Determine the [x, y] coordinate at the center of the cell enclosing the given text.  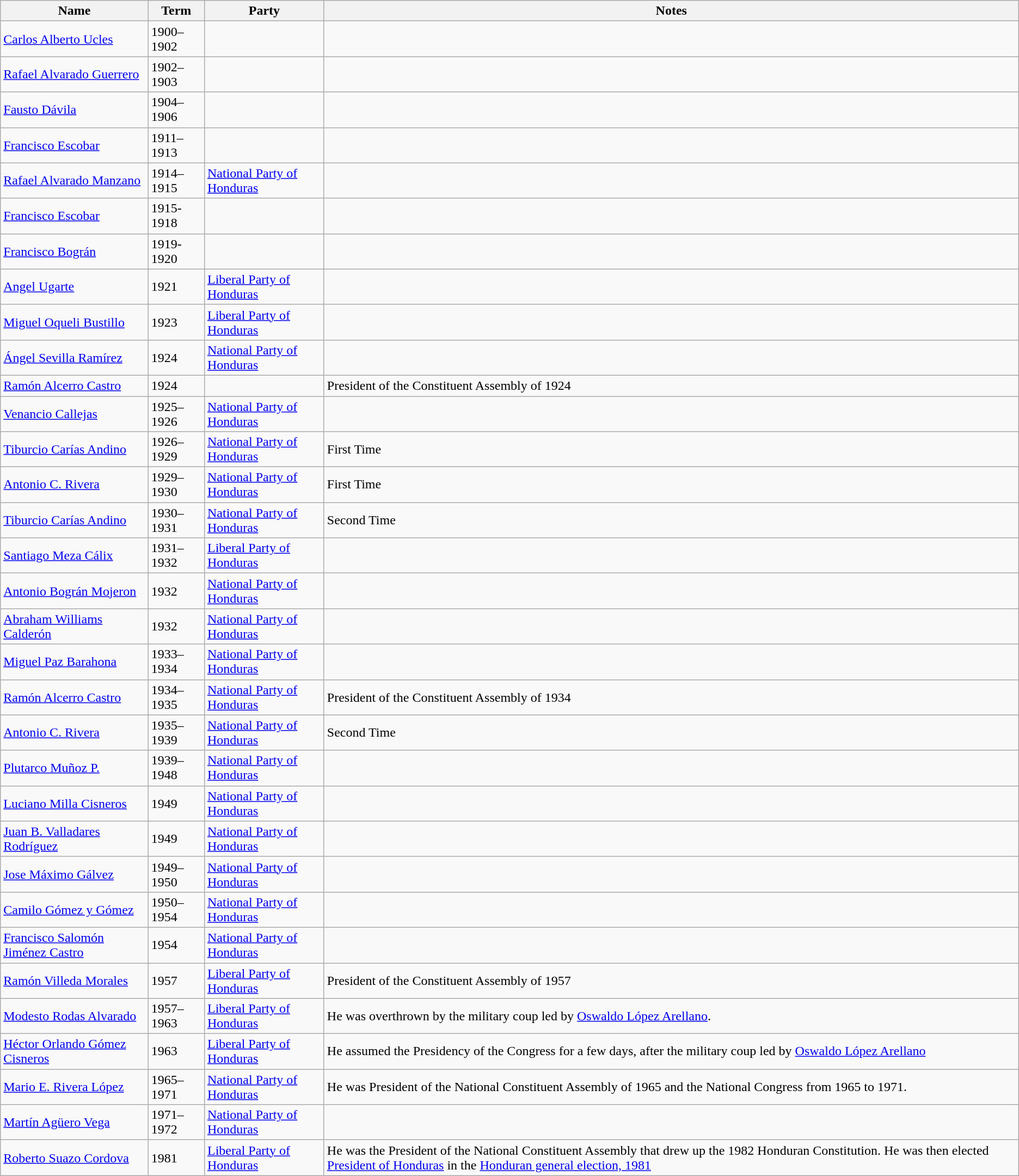
Plutarco Muñoz P. [74, 768]
Miguel Oqueli Bustillo [74, 322]
1900–1902 [176, 39]
1919-1920 [176, 252]
1923 [176, 322]
Notes [671, 11]
Juan B. Valladares Rodríguez [74, 838]
1915-1918 [176, 216]
1921 [176, 286]
1981 [176, 1157]
Venancio Callejas [74, 414]
Martín Agüero Vega [74, 1123]
Term [176, 11]
Francisco Bográn [74, 252]
He assumed the Presidency of the Congress for a few days, after the military coup led by Oswaldo López Arellano [671, 1052]
1950–1954 [176, 909]
Santiago Meza Cálix [74, 555]
1904–1906 [176, 110]
Modesto Rodas Alvarado [74, 1016]
President of the Constituent Assembly of 1957 [671, 980]
Luciano Milla Cisneros [74, 804]
He was overthrown by the military coup led by Oswaldo López Arellano. [671, 1016]
He was President of the National Constituent Assembly of 1965 and the National Congress from 1965 to 1971. [671, 1087]
1925–1926 [176, 414]
1933–1934 [176, 662]
Roberto Suazo Cordova [74, 1157]
1957 [176, 980]
1929–1930 [176, 485]
Camilo Gómez y Gómez [74, 909]
Miguel Paz Barahona [74, 662]
Name [74, 11]
1926–1929 [176, 450]
Jose Máximo Gálvez [74, 874]
Francisco Salomón Jiménez Castro [74, 945]
President of the Constituent Assembly of 1924 [671, 385]
Party [264, 11]
Rafael Alvarado Manzano [74, 181]
President of the Constituent Assembly of 1934 [671, 697]
1957–1963 [176, 1016]
Héctor Orlando Gómez Cisneros [74, 1052]
Rafael Alvarado Guerrero [74, 74]
1931–1932 [176, 555]
Abraham Williams Calderón [74, 626]
1971–1972 [176, 1123]
Antonio Bográn Mojeron [74, 591]
1930–1931 [176, 520]
1939–1948 [176, 768]
1914–1915 [176, 181]
Angel Ugarte [74, 286]
1935–1939 [176, 733]
1949–1950 [176, 874]
Fausto Dávila [74, 110]
Mario E. Rivera López [74, 1087]
1963 [176, 1052]
1934–1935 [176, 697]
1965–1971 [176, 1087]
Ángel Sevilla Ramírez [74, 357]
1954 [176, 945]
1902–1903 [176, 74]
Carlos Alberto Ucles [74, 39]
Ramón Villeda Morales [74, 980]
1911–1913 [176, 145]
